Return the (X, Y) coordinate for the center point of the cell that contains the specified text.  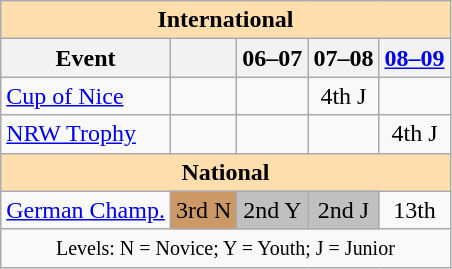
NRW Trophy (86, 134)
International (226, 20)
National (226, 172)
Levels: N = Novice; Y = Youth; J = Junior (226, 248)
Event (86, 58)
08–09 (414, 58)
Cup of Nice (86, 96)
06–07 (272, 58)
2nd Y (272, 210)
07–08 (344, 58)
3rd N (203, 210)
13th (414, 210)
2nd J (344, 210)
German Champ. (86, 210)
